Determine the [X, Y] coordinate at the center of the cell enclosing the given text.  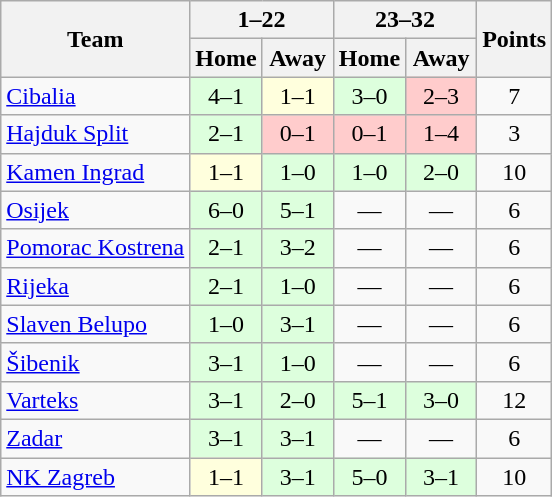
23–32 [404, 20]
Varteks [96, 400]
1–4 [442, 134]
5–0 [369, 477]
Hajduk Split [96, 134]
7 [514, 96]
3 [514, 134]
Zadar [96, 438]
3–2 [298, 248]
Osijek [96, 210]
1–22 [262, 20]
Pomorac Kostrena [96, 248]
4–1 [226, 96]
NK Zagreb [96, 477]
Points [514, 39]
6–0 [226, 210]
Kamen Ingrad [96, 172]
2–3 [442, 96]
Šibenik [96, 362]
Rijeka [96, 286]
Slaven Belupo [96, 324]
Team [96, 39]
Cibalia [96, 96]
12 [514, 400]
